Capture the cell that displays the provided text and extract its (X, Y) central coordinate. 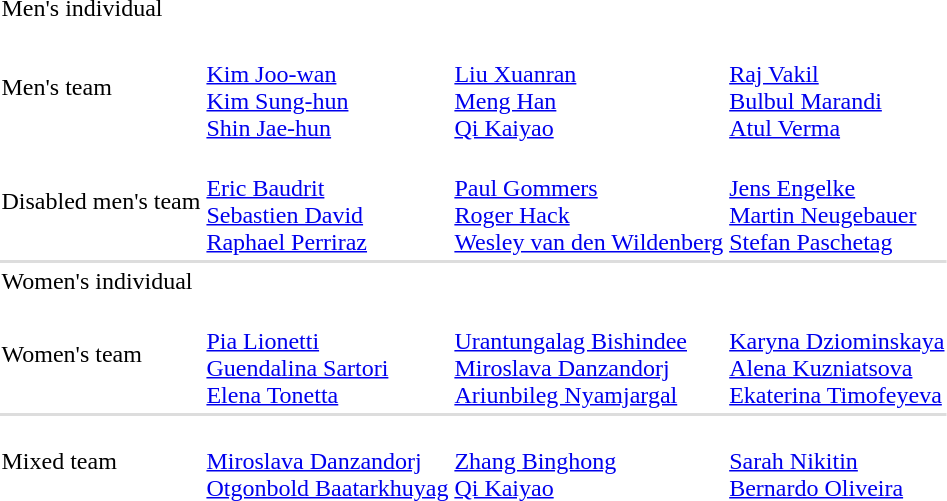
Raj VakilBulbul MarandiAtul Verma (837, 88)
Jens EngelkeMartin NeugebauerStefan Paschetag (837, 202)
Men's team (101, 88)
Women's individual (101, 281)
Disabled men's team (101, 202)
Pia LionettiGuendalina SartoriElena Tonetta (328, 354)
Urantungalag BishindeeMiroslava DanzandorjAriunbileg Nyamjargal (589, 354)
Kim Joo-wanKim Sung-hunShin Jae-hun (328, 88)
Liu XuanranMeng HanQi Kaiyao (589, 88)
Karyna DziominskayaAlena KuzniatsovaEkaterina Timofeyeva (837, 354)
Eric BaudritSebastien DavidRaphael Perriraz (328, 202)
Women's team (101, 354)
Paul GommersRoger HackWesley van den Wildenberg (589, 202)
